Capture the cell that displays the provided text and extract its (X, Y) central coordinate. 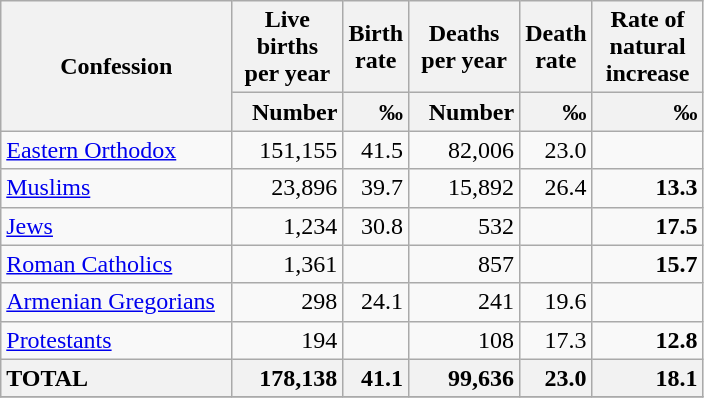
41.5 (376, 150)
82,006 (464, 150)
15.7 (648, 264)
151,155 (288, 150)
108 (464, 340)
Jews (116, 226)
13.3 (648, 188)
1,361 (288, 264)
Deaths per year (464, 47)
17.5 (648, 226)
Roman Catholics (116, 264)
99,636 (464, 378)
Death rate (556, 47)
30.8 (376, 226)
26.4 (556, 188)
Live births per year (288, 47)
18.1 (648, 378)
241 (464, 302)
19.6 (556, 302)
24.1 (376, 302)
Muslims (116, 188)
41.1 (376, 378)
Protestants (116, 340)
Armenian Gregorians (116, 302)
Rate of natural increase (648, 47)
532 (464, 226)
17.3 (556, 340)
Confession (116, 66)
1,234 (288, 226)
TOTAL (116, 378)
23,896 (288, 188)
12.8 (648, 340)
194 (288, 340)
857 (464, 264)
178,138 (288, 378)
298 (288, 302)
39.7 (376, 188)
Birth rate (376, 47)
15,892 (464, 188)
Eastern Orthodox (116, 150)
